Scan for the cell matching the given text and deliver its (x, y) coordinate at center. 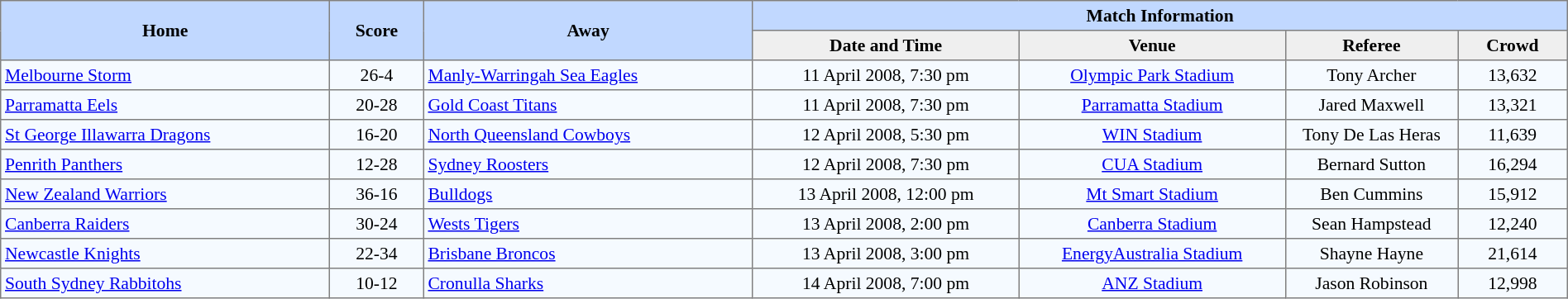
Mt Smart Stadium (1152, 194)
WIN Stadium (1152, 135)
Canberra Raiders (165, 224)
South Sydney Rabbitohs (165, 283)
Jason Robinson (1371, 283)
12 April 2008, 7:30 pm (886, 164)
Manly-Warringah Sea Eagles (588, 75)
New Zealand Warriors (165, 194)
Sydney Roosters (588, 164)
Jared Maxwell (1371, 105)
Crowd (1513, 45)
26-4 (377, 75)
Olympic Park Stadium (1152, 75)
12-28 (377, 164)
10-12 (377, 283)
30-24 (377, 224)
Away (588, 31)
Tony De Las Heras (1371, 135)
Referee (1371, 45)
12 April 2008, 5:30 pm (886, 135)
Newcastle Knights (165, 254)
13 April 2008, 12:00 pm (886, 194)
Shayne Hayne (1371, 254)
Cronulla Sharks (588, 283)
Bulldogs (588, 194)
Wests Tigers (588, 224)
15,912 (1513, 194)
North Queensland Cowboys (588, 135)
Parramatta Stadium (1152, 105)
Penrith Panthers (165, 164)
Brisbane Broncos (588, 254)
Match Information (1159, 16)
20-28 (377, 105)
Ben Cummins (1371, 194)
St George Illawarra Dragons (165, 135)
12,240 (1513, 224)
21,614 (1513, 254)
16-20 (377, 135)
CUA Stadium (1152, 164)
13,632 (1513, 75)
Home (165, 31)
36-16 (377, 194)
11,639 (1513, 135)
13 April 2008, 2:00 pm (886, 224)
EnergyAustralia Stadium (1152, 254)
Score (377, 31)
12,998 (1513, 283)
ANZ Stadium (1152, 283)
Venue (1152, 45)
Gold Coast Titans (588, 105)
Melbourne Storm (165, 75)
Canberra Stadium (1152, 224)
Bernard Sutton (1371, 164)
22-34 (377, 254)
13 April 2008, 3:00 pm (886, 254)
16,294 (1513, 164)
Tony Archer (1371, 75)
Date and Time (886, 45)
Parramatta Eels (165, 105)
13,321 (1513, 105)
Sean Hampstead (1371, 224)
14 April 2008, 7:00 pm (886, 283)
